Locate the cell with the specified text and output its (X, Y) center coordinate. 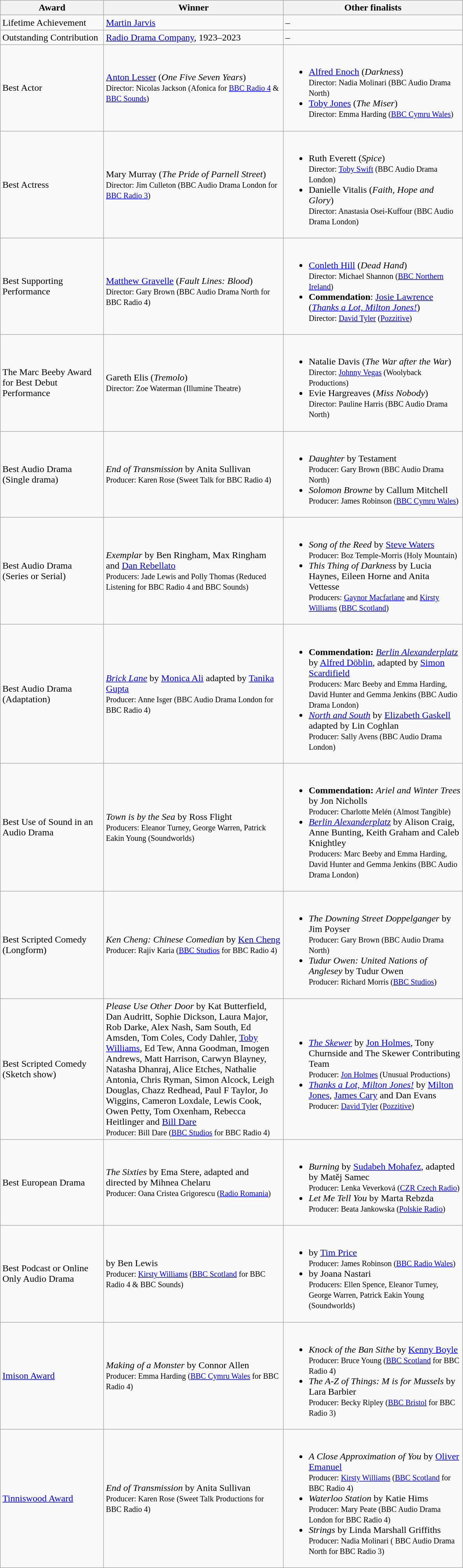
Best Audio Drama(Single drama) (52, 474)
Best European Drama (52, 1182)
Best Audio Drama(Series or Serial) (52, 571)
Best Supporting Performance (52, 286)
Best Actress (52, 185)
Best Podcast or Online Only Audio Drama (52, 1274)
Radio Drama Company, 1923–2023 (194, 37)
Anton Lesser (One Five Seven Years)Director: Nicolas Jackson (Afonica for BBC Radio 4 & BBC Sounds) (194, 88)
Mary Murray (The Pride of Parnell Street)Director: Jim Culleton (BBC Audio Drama London for BBC Radio 3) (194, 185)
Other finalists (373, 8)
Daughter by TestamentProducer: Gary Brown (BBC Audio Drama North)Solomon Browne by Callum MitchellProducer: James Robinson (BBC Cymru Wales) (373, 474)
Ken Cheng: Chinese Comedian by Ken ChengProducer: Rajiv Karia (BBC Studios for BBC Radio 4) (194, 945)
Best Scripted Comedy(Sketch show) (52, 1069)
End of Transmission by Anita SullivanProducer: Karen Rose (Sweet Talk for BBC Radio 4) (194, 474)
The Marc Beeby Award for Best Debut Performance (52, 383)
Best Use of Sound in an Audio Drama (52, 827)
Award (52, 8)
Martin Jarvis (194, 23)
Making of a Monster by Connor AllenProducer: Emma Harding (BBC Cymru Wales for BBC Radio 4) (194, 1376)
Winner (194, 8)
Best Audio Drama(Adaptation) (52, 694)
Imison Award (52, 1376)
Lifetime Achievement (52, 23)
by Ben LewisProducer: Kirsty Williams (BBC Scotland for BBC Radio 4 & BBC Sounds) (194, 1274)
End of Transmission by Anita SullivanProducer: Karen Rose (Sweet Talk Productions for BBC Radio 4) (194, 1499)
Brick Lane by Monica Ali adapted by Tanika GuptaProducer: Anne Isger (BBC Audio Drama London for BBC Radio 4) (194, 694)
Exemplar by Ben Ringham, Max Ringham and Dan RebellatoProducers: Jade Lewis and Polly Thomas (Reduced Listening for BBC Radio 4 and BBC Sounds) (194, 571)
Alfred Enoch (Darkness)Director: Nadia Molinari (BBC Audio Drama North)Toby Jones (The Miser)Director: Emma Harding (BBC Cymru Wales) (373, 88)
Best Actor (52, 88)
Tinniswood Award (52, 1499)
Outstanding Contribution (52, 37)
Town is by the Sea by Ross FlightProducers: Eleanor Turney, George Warren, Patrick Eakin Young (Soundworlds) (194, 827)
The Sixties by Ema Stere, adapted and directed by Mihnea ChelaruProducer: Oana Cristea Grigorescu (Radio Romania) (194, 1182)
Matthew Gravelle (Fault Lines: Blood)Director: Gary Brown (BBC Audio Drama North for BBC Radio 4) (194, 286)
Best Scripted Comedy(Longform) (52, 945)
Gareth Elis (Tremolo)Director: Zoe Waterman (Illumine Theatre) (194, 383)
